Find where the given text appears and provide that cell's center as (x, y) coordinate. 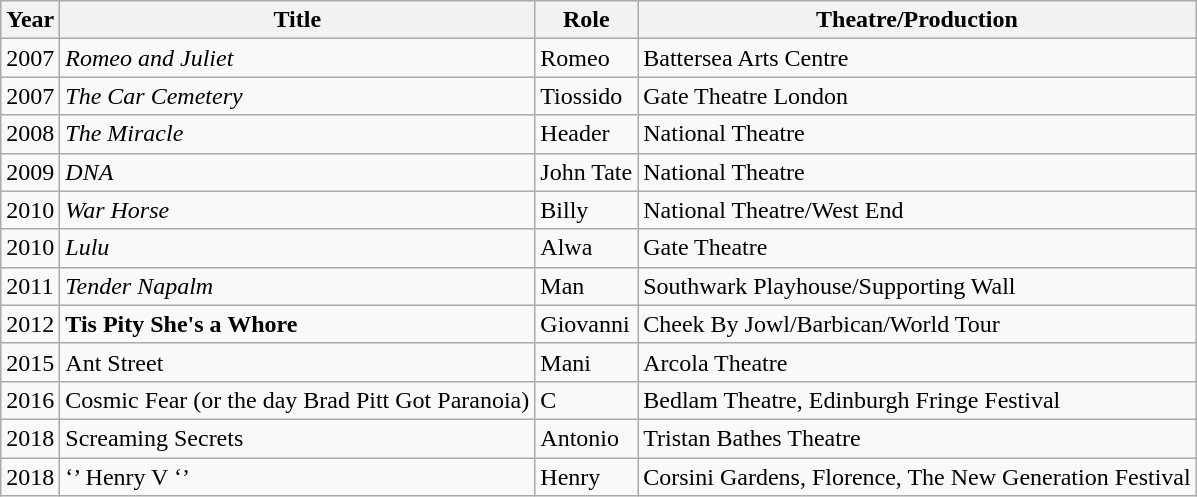
Year (30, 20)
Tender Napalm (298, 286)
Mani (586, 362)
John Tate (586, 172)
Bedlam Theatre, Edinburgh Fringe Festival (917, 400)
Alwa (586, 248)
Billy (586, 210)
Gate Theatre London (917, 96)
Lulu (298, 248)
2012 (30, 324)
Gate Theatre (917, 248)
Role (586, 20)
2008 (30, 134)
Screaming Secrets (298, 438)
2016 (30, 400)
Cheek By Jowl/Barbican/World Tour (917, 324)
‘’ Henry V ‘’ (298, 477)
The Miracle (298, 134)
Tis Pity She's a Whore (298, 324)
2011 (30, 286)
Giovanni (586, 324)
Theatre/Production (917, 20)
Romeo and Juliet (298, 58)
DNA (298, 172)
Tiossido (586, 96)
Cosmic Fear (or the day Brad Pitt Got Paranoia) (298, 400)
2009 (30, 172)
Man (586, 286)
Southwark Playhouse/Supporting Wall (917, 286)
Antonio (586, 438)
The Car Cemetery (298, 96)
Header (586, 134)
Tristan Bathes Theatre (917, 438)
War Horse (298, 210)
Battersea Arts Centre (917, 58)
Title (298, 20)
Henry (586, 477)
2015 (30, 362)
National Theatre/West End (917, 210)
Ant Street (298, 362)
Romeo (586, 58)
Arcola Theatre (917, 362)
C (586, 400)
Corsini Gardens, Florence, The New Generation Festival (917, 477)
